Search for the cell housing the specified text and yield its [X, Y] center coordinate. 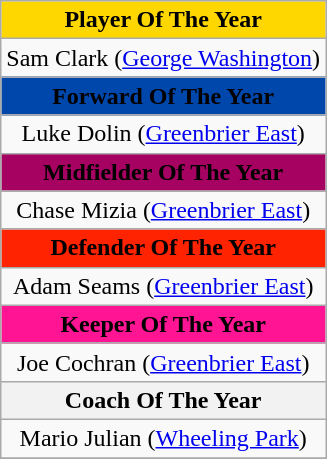
Sam Clark (George Washington) [164, 58]
Midfielder Of The Year [164, 172]
Adam Seams (Greenbrier East) [164, 286]
Keeper Of The Year [164, 324]
Player Of The Year [164, 20]
Coach Of The Year [164, 400]
Chase Mizia (Greenbrier East) [164, 210]
Joe Cochran (Greenbrier East) [164, 362]
Luke Dolin (Greenbrier East) [164, 134]
Forward Of The Year [164, 96]
Mario Julian (Wheeling Park) [164, 438]
Defender Of The Year [164, 248]
